Determine the (X, Y) coordinate at the center of the cell enclosing the given text.  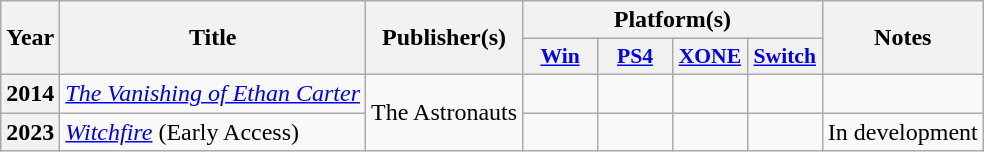
Switch (784, 57)
Platform(s) (673, 20)
Year (30, 38)
The Vanishing of Ethan Carter (213, 93)
XONE (710, 57)
In development (902, 131)
2023 (30, 131)
PS4 (636, 57)
Witchfire (Early Access) (213, 131)
Title (213, 38)
2014 (30, 93)
Publisher(s) (444, 38)
The Astronauts (444, 112)
Win (560, 57)
Notes (902, 38)
